Output the [x, y] coordinate of the center of the cell containing the given text.  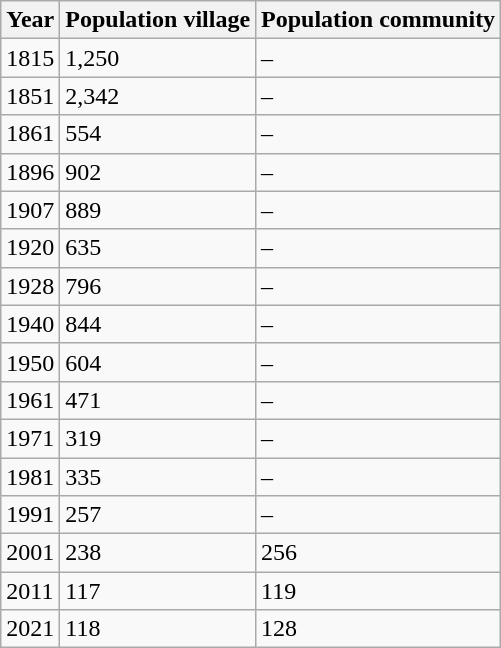
1928 [30, 286]
Year [30, 20]
554 [158, 134]
128 [378, 629]
1896 [30, 172]
119 [378, 591]
604 [158, 362]
319 [158, 438]
635 [158, 248]
2011 [30, 591]
118 [158, 629]
1907 [30, 210]
1,250 [158, 58]
238 [158, 553]
471 [158, 400]
117 [158, 591]
796 [158, 286]
902 [158, 172]
257 [158, 515]
1971 [30, 438]
2021 [30, 629]
1991 [30, 515]
1961 [30, 400]
2,342 [158, 96]
1950 [30, 362]
889 [158, 210]
Population community [378, 20]
2001 [30, 553]
Population village [158, 20]
844 [158, 324]
1940 [30, 324]
335 [158, 477]
1981 [30, 477]
256 [378, 553]
1815 [30, 58]
1920 [30, 248]
1861 [30, 134]
1851 [30, 96]
